Pinpoint the cell where the given text exists, returning its [X, Y] midpoint coordinate. 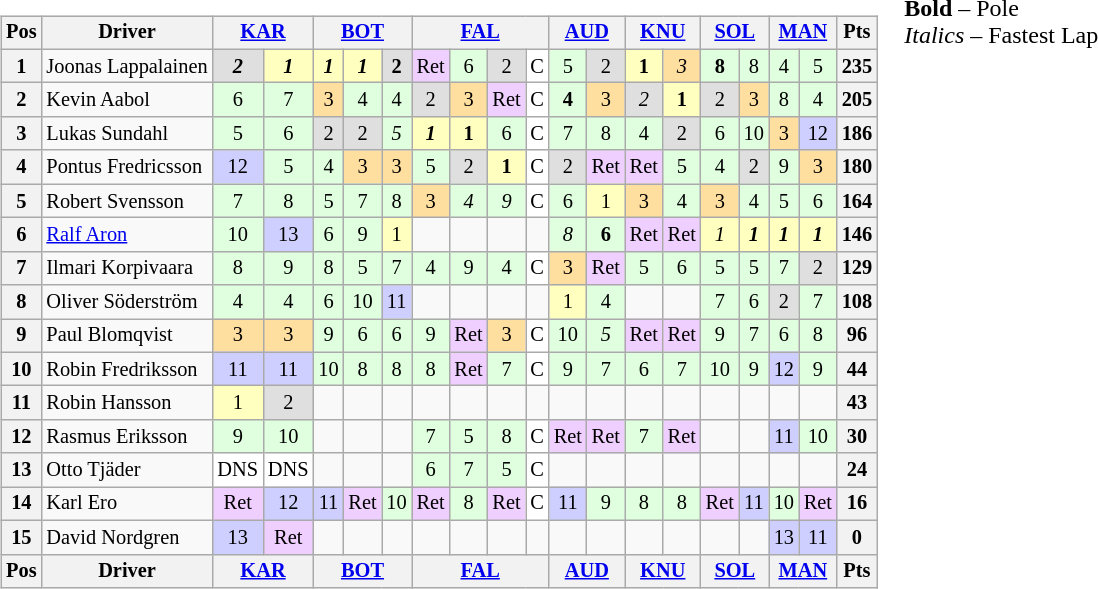
129 [857, 268]
Ilmari Korpivaara [126, 268]
180 [857, 167]
Karl Ero [126, 504]
Ralf Aron [126, 235]
164 [857, 201]
44 [857, 369]
Oliver Söderström [126, 302]
14 [21, 504]
Otto Tjäder [126, 470]
15 [21, 537]
24 [857, 470]
Paul Blomqvist [126, 336]
146 [857, 235]
Rasmus Eriksson [126, 437]
43 [857, 403]
David Nordgren [126, 537]
Kevin Aabol [126, 100]
96 [857, 336]
16 [857, 504]
108 [857, 302]
Robin Fredriksson [126, 369]
205 [857, 100]
Pontus Fredricsson [126, 167]
235 [857, 66]
0 [857, 537]
Robin Hansson [126, 403]
Lukas Sundahl [126, 134]
30 [857, 437]
Robert Svensson [126, 201]
186 [857, 134]
Joonas Lappalainen [126, 66]
